Scan for the cell matching the given text and deliver its [x, y] coordinate at center. 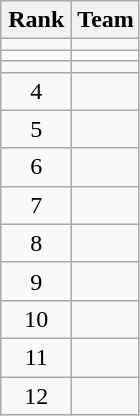
8 [36, 243]
6 [36, 167]
9 [36, 281]
Rank [36, 20]
7 [36, 205]
Team [106, 20]
5 [36, 129]
11 [36, 357]
10 [36, 319]
12 [36, 395]
4 [36, 91]
